Return [x, y] of the center of cell containing provided text 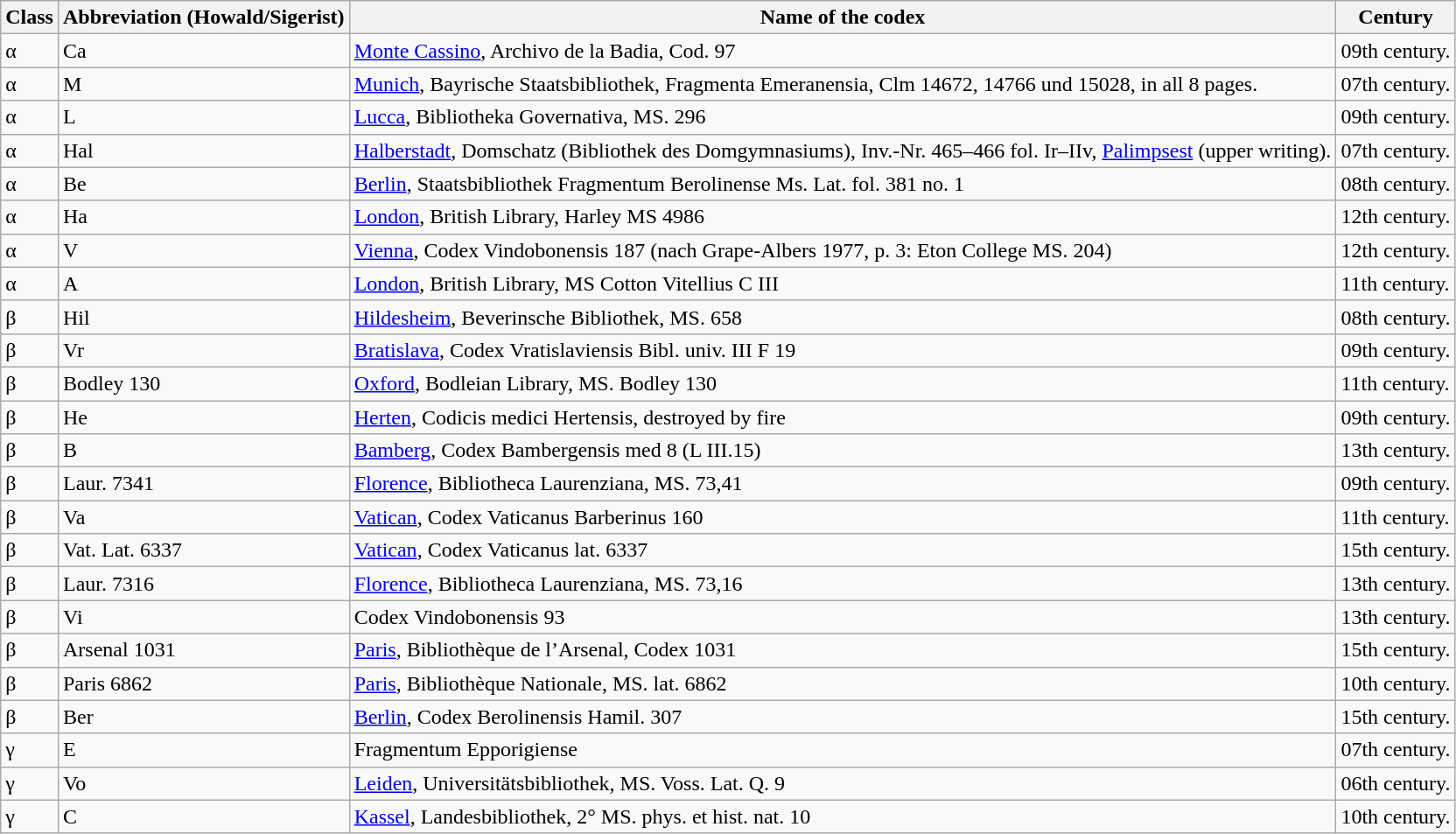
Berlin, Staatsbibliothek Fragmentum Berolinense Ms. Lat. fol. 381 no. 1 [843, 184]
Name of the codex [843, 18]
Vatican, Codex Vaticanus lat. 6337 [843, 550]
Munich, Bayrische Staatsbibliothek, Fragmenta Emeranensia, Clm 14672, 14766 und 15028, in all 8 pages. [843, 84]
Kassel, Landesbibliothek, 2° MS. phys. et hist. nat. 10 [843, 816]
Vo [203, 783]
London, British Library, Harley MS 4986 [843, 217]
Ha [203, 217]
A [203, 284]
06th century. [1396, 783]
Berlin, Codex Berolinensis Hamil. 307 [843, 717]
Paris, Bibliothèque Nationale, MS. lat. 6862 [843, 683]
Abbreviation (Howald/Sigerist) [203, 18]
Vienna, Codex Vindobonensis 187 (nach Grape-Albers 1977, p. 3: Eton College MS. 204) [843, 250]
Fragmentum Epporigiense [843, 750]
Monte Cassino, Archivo de la Badia, Cod. 97 [843, 51]
C [203, 816]
Bodley 130 [203, 383]
Arsenal 1031 [203, 650]
Florence, Bibliotheca Laurenziana, MS. 73,16 [843, 584]
Laur. 7316 [203, 584]
Laur. 7341 [203, 484]
Oxford, Bodleian Library, MS. Bodley 130 [843, 383]
Hildesheim, Beverinsche Bibliothek, MS. 658 [843, 317]
Va [203, 517]
V [203, 250]
L [203, 117]
Ca [203, 51]
Paris, Bibliothèque de l’Arsenal, Codex 1031 [843, 650]
Leiden, Universitätsbibliothek, MS. Voss. Lat. Q. 9 [843, 783]
Vi [203, 617]
Ber [203, 717]
Bratislava, Codex Vratislaviensis Bibl. univ. III F 19 [843, 350]
E [203, 750]
Vr [203, 350]
Vat. Lat. 6337 [203, 550]
Codex Vindobonensis 93 [843, 617]
Bamberg, Codex Bambergensis med 8 (L III.15) [843, 451]
Paris 6862 [203, 683]
London, British Library, MS Cotton Vitellius C III [843, 284]
M [203, 84]
Halberstadt, Domschatz (Bibliothek des Domgymnasiums), Inv.-Nr. 465–466 fol. Ir–IIv, Palimpsest (upper writing). [843, 151]
B [203, 451]
He [203, 417]
Lucca, Bibliotheka Governativa, MS. 296 [843, 117]
Century [1396, 18]
Herten, Codicis medici Hertensis, destroyed by fire [843, 417]
Be [203, 184]
Hal [203, 151]
Hil [203, 317]
Class [30, 18]
Florence, Bibliotheca Laurenziana, MS. 73,41 [843, 484]
Vatican, Codex Vaticanus Barberinus 160 [843, 517]
